Scan for the cell matching the given text and deliver its [x, y] coordinate at center. 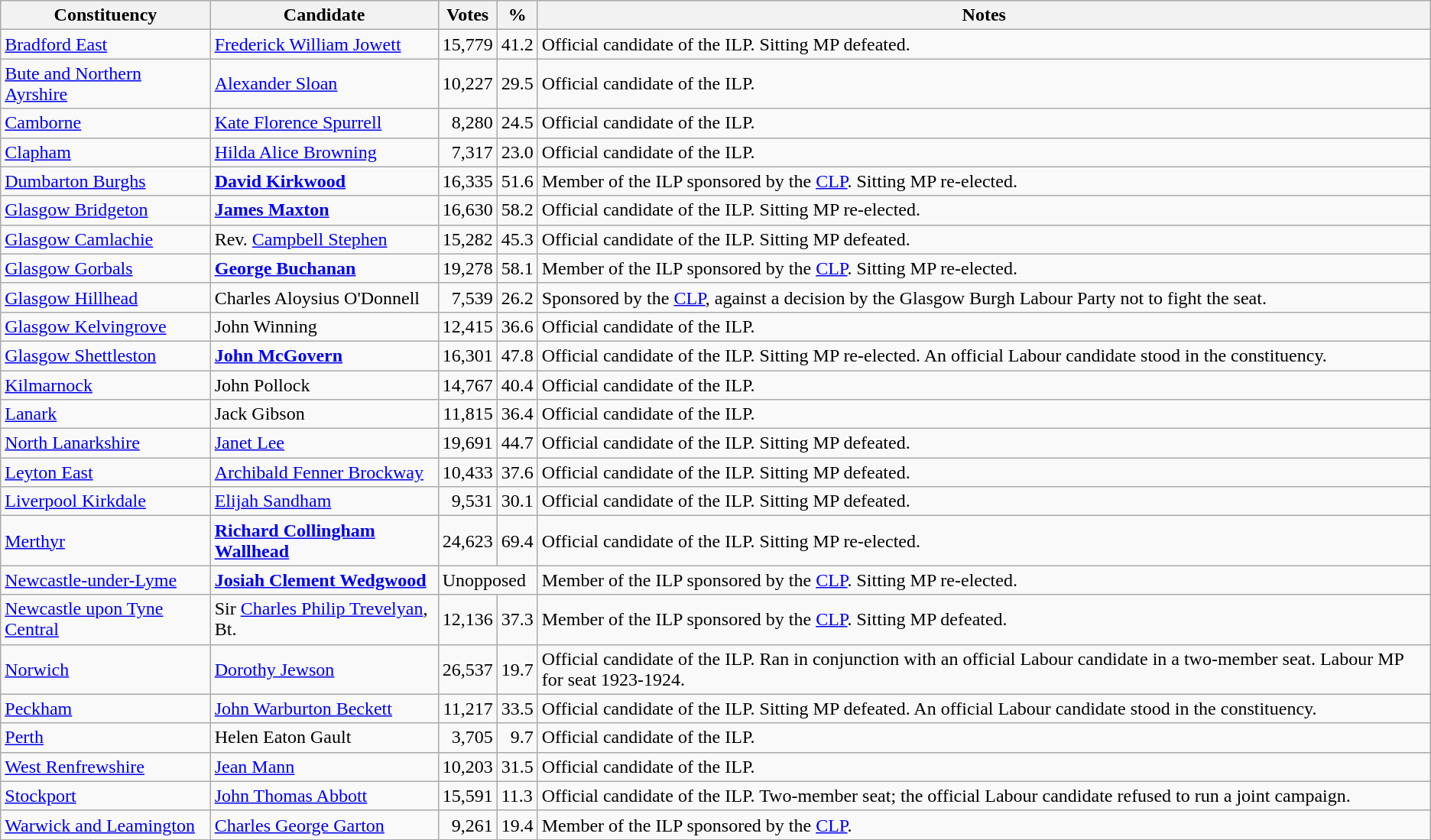
15,282 [468, 239]
16,301 [468, 355]
James Maxton [324, 210]
Alexander Sloan [324, 84]
16,630 [468, 210]
Official candidate of the ILP. Sitting MP defeated. An official Labour candidate stood in the constituency. [984, 709]
Glasgow Bridgeton [105, 210]
John Warburton Beckett [324, 709]
Rev. Campbell Stephen [324, 239]
Jack Gibson [324, 414]
Glasgow Shettleston [105, 355]
33.5 [517, 709]
26,537 [468, 670]
Richard Collingham Wallhead [324, 541]
Member of the ILP sponsored by the CLP. Sitting MP defeated. [984, 619]
11,815 [468, 414]
Hilda Alice Browning [324, 152]
Newcastle upon Tyne Central [105, 619]
37.6 [517, 472]
Leyton East [105, 472]
Sir Charles Philip Trevelyan, Bt. [324, 619]
8,280 [468, 123]
11.3 [517, 796]
% [517, 15]
Glasgow Kelvingrove [105, 326]
10,227 [468, 84]
Archibald Fenner Brockway [324, 472]
Charles George Garton [324, 825]
45.3 [517, 239]
9,261 [468, 825]
7,317 [468, 152]
19,278 [468, 268]
Frederick William Jowett [324, 44]
7,539 [468, 297]
David Kirkwood [324, 181]
John McGovern [324, 355]
Kate Florence Spurrell [324, 123]
36.6 [517, 326]
37.3 [517, 619]
Stockport [105, 796]
Unopposed [488, 580]
51.6 [517, 181]
11,217 [468, 709]
Camborne [105, 123]
North Lanarkshire [105, 443]
Dumbarton Burghs [105, 181]
26.2 [517, 297]
31.5 [517, 767]
Member of the ILP sponsored by the CLP. [984, 825]
9.7 [517, 738]
Glasgow Gorbals [105, 268]
Warwick and Leamington [105, 825]
Jean Mann [324, 767]
Bute and Northern Ayrshire [105, 84]
George Buchanan [324, 268]
24.5 [517, 123]
14,767 [468, 384]
19,691 [468, 443]
12,136 [468, 619]
Sponsored by the CLP, against a decision by the Glasgow Burgh Labour Party not to fight the seat. [984, 297]
24,623 [468, 541]
Peckham [105, 709]
36.4 [517, 414]
Janet Lee [324, 443]
10,203 [468, 767]
John Winning [324, 326]
23.0 [517, 152]
John Thomas Abbott [324, 796]
69.4 [517, 541]
44.7 [517, 443]
Kilmarnock [105, 384]
Bradford East [105, 44]
Helen Eaton Gault [324, 738]
3,705 [468, 738]
Dorothy Jewson [324, 670]
Josiah Clement Wedgwood [324, 580]
Norwich [105, 670]
Clapham [105, 152]
15,779 [468, 44]
Liverpool Kirkdale [105, 501]
41.2 [517, 44]
Merthyr [105, 541]
Votes [468, 15]
19.4 [517, 825]
40.4 [517, 384]
Official candidate of the ILP. Two-member seat; the official Labour candidate refused to run a joint campaign. [984, 796]
16,335 [468, 181]
Official candidate of the ILP. Sitting MP re-elected. An official Labour candidate stood in the constituency. [984, 355]
Lanark [105, 414]
12,415 [468, 326]
58.1 [517, 268]
Glasgow Camlachie [105, 239]
29.5 [517, 84]
Official candidate of the ILP. Ran in conjunction with an official Labour candidate in a two-member seat. Labour MP for seat 1923-1924. [984, 670]
Perth [105, 738]
Newcastle-under-Lyme [105, 580]
Notes [984, 15]
West Renfrewshire [105, 767]
John Pollock [324, 384]
10,433 [468, 472]
Charles Aloysius O'Donnell [324, 297]
Elijah Sandham [324, 501]
9,531 [468, 501]
47.8 [517, 355]
Constituency [105, 15]
Glasgow Hillhead [105, 297]
19.7 [517, 670]
15,591 [468, 796]
30.1 [517, 501]
Candidate [324, 15]
58.2 [517, 210]
